Search for the cell housing the specified text and yield its (X, Y) center coordinate. 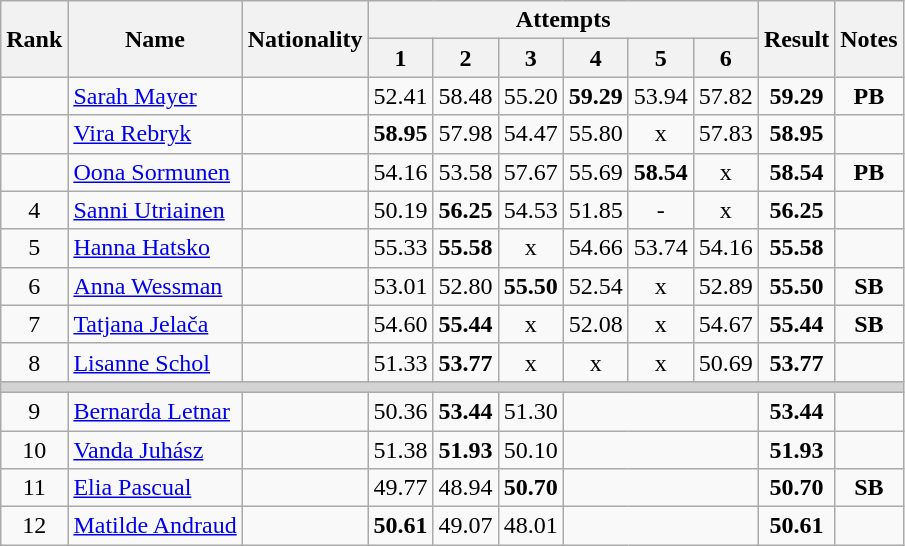
55.80 (596, 134)
Bernarda Letnar (155, 411)
52.80 (466, 286)
54.66 (596, 248)
48.94 (466, 488)
53.58 (466, 172)
57.98 (466, 134)
52.08 (596, 324)
Vira Rebryk (155, 134)
54.53 (530, 210)
49.07 (466, 526)
55.33 (400, 248)
57.67 (530, 172)
Nationality (305, 39)
53.74 (660, 248)
51.30 (530, 411)
7 (34, 324)
50.69 (726, 362)
3 (530, 58)
Sarah Mayer (155, 96)
Attempts (563, 20)
57.83 (726, 134)
Notes (869, 39)
54.60 (400, 324)
53.94 (660, 96)
Rank (34, 39)
Hanna Hatsko (155, 248)
55.69 (596, 172)
49.77 (400, 488)
8 (34, 362)
52.89 (726, 286)
58.48 (466, 96)
9 (34, 411)
Vanda Juhász (155, 449)
51.38 (400, 449)
2 (466, 58)
54.67 (726, 324)
48.01 (530, 526)
54.47 (530, 134)
Result (796, 39)
Matilde Andraud (155, 526)
Sanni Utriainen (155, 210)
Elia Pascual (155, 488)
10 (34, 449)
51.85 (596, 210)
50.10 (530, 449)
52.41 (400, 96)
52.54 (596, 286)
Oona Sormunen (155, 172)
51.33 (400, 362)
Tatjana Jelača (155, 324)
50.36 (400, 411)
55.20 (530, 96)
11 (34, 488)
Name (155, 39)
12 (34, 526)
50.19 (400, 210)
- (660, 210)
Lisanne Schol (155, 362)
1 (400, 58)
53.01 (400, 286)
57.82 (726, 96)
Anna Wessman (155, 286)
